Scan for the cell matching the given text and deliver its (x, y) coordinate at center. 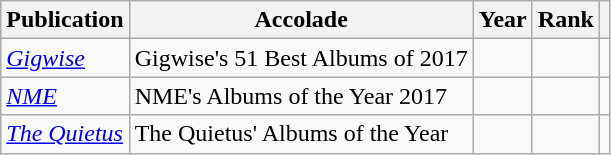
NME's Albums of the Year 2017 (301, 96)
Gigwise's 51 Best Albums of 2017 (301, 58)
The Quietus' Albums of the Year (301, 134)
Year (502, 20)
Gigwise (65, 58)
The Quietus (65, 134)
Publication (65, 20)
Accolade (301, 20)
NME (65, 96)
Rank (566, 20)
